Identify which cell holds the provided text, then report its [x, y] central coordinate. 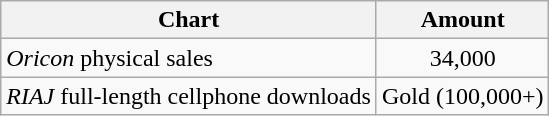
Gold (100,000+) [462, 96]
Chart [189, 20]
34,000 [462, 58]
Oricon physical sales [189, 58]
Amount [462, 20]
RIAJ full-length cellphone downloads [189, 96]
